Output the [x, y] coordinate of the center of the cell containing the given text.  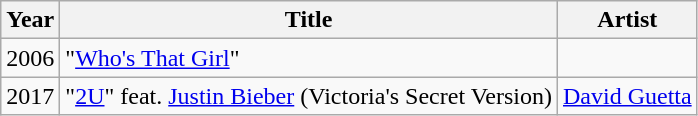
Title [309, 20]
Year [30, 20]
Artist [627, 20]
2017 [30, 96]
David Guetta [627, 96]
"2U" feat. Justin Bieber (Victoria's Secret Version) [309, 96]
2006 [30, 58]
"Who's That Girl" [309, 58]
